From the cell containing the given text, extract its center point as [x, y] coordinate. 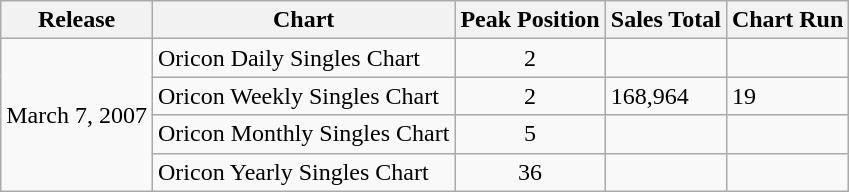
Oricon Weekly Singles Chart [303, 96]
Oricon Monthly Singles Chart [303, 134]
36 [530, 172]
Chart [303, 20]
Peak Position [530, 20]
19 [787, 96]
Chart Run [787, 20]
Sales Total [666, 20]
5 [530, 134]
Oricon Yearly Singles Chart [303, 172]
March 7, 2007 [77, 115]
Oricon Daily Singles Chart [303, 58]
Release [77, 20]
168,964 [666, 96]
